Determine the [x, y] coordinate at the center of the cell enclosing the given text.  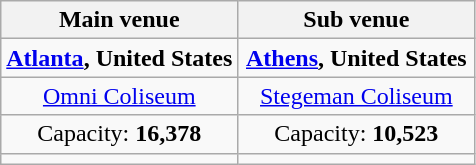
Capacity: 16,378 [120, 134]
Sub venue [356, 20]
Capacity: 10,523 [356, 134]
Athens, United States [356, 58]
Atlanta, United States [120, 58]
Omni Coliseum [120, 96]
Stegeman Coliseum [356, 96]
Main venue [120, 20]
